Provide the (x, y) coordinate of the cell's center where the given text is located.  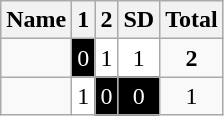
Name (36, 20)
SD (139, 20)
Total (192, 20)
